Extract the (X, Y) coordinate from the center of the cell holding the provided text.  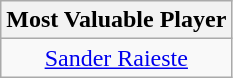
Most Valuable Player (116, 20)
Sander Raieste (116, 58)
